Locate the cell with the specified text and output its [X, Y] center coordinate. 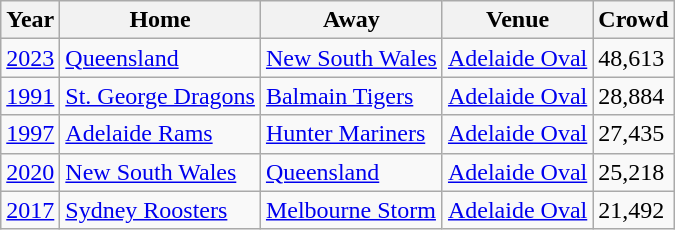
48,613 [634, 58]
Hunter Mariners [351, 134]
St. George Dragons [160, 96]
Away [351, 20]
Sydney Roosters [160, 210]
Adelaide Rams [160, 134]
1991 [30, 96]
21,492 [634, 210]
Home [160, 20]
2017 [30, 210]
2020 [30, 172]
Crowd [634, 20]
2023 [30, 58]
Year [30, 20]
Venue [517, 20]
Melbourne Storm [351, 210]
27,435 [634, 134]
28,884 [634, 96]
Balmain Tigers [351, 96]
1997 [30, 134]
25,218 [634, 172]
